Identify which cell holds the provided text, then report its (x, y) central coordinate. 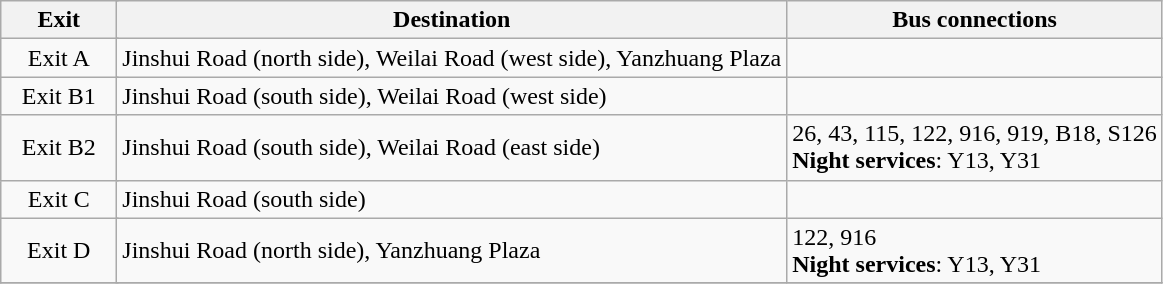
Exit D (59, 250)
Destination (452, 20)
Jinshui Road (north side), Yanzhuang Plaza (452, 250)
Exit A (59, 58)
Exit B2 (59, 148)
Jinshui Road (south side), Weilai Road (east side) (452, 148)
122, 916Night services: Y13, Y31 (975, 250)
26, 43, 115, 122, 916, 919, B18, S126Night services: Y13, Y31 (975, 148)
Exit C (59, 199)
Bus connections (975, 20)
Jinshui Road (south side) (452, 199)
Exit (59, 20)
Exit B1 (59, 96)
Jinshui Road (south side), Weilai Road (west side) (452, 96)
Jinshui Road (north side), Weilai Road (west side), Yanzhuang Plaza (452, 58)
